Identify which cell holds the provided text, then report its [x, y] central coordinate. 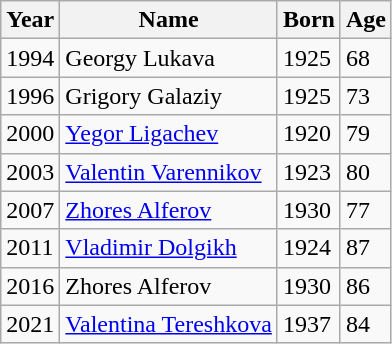
1920 [308, 134]
2003 [30, 172]
68 [366, 58]
87 [366, 248]
84 [366, 324]
Valentina Tereshkova [169, 324]
Age [366, 20]
80 [366, 172]
Vladimir Dolgikh [169, 248]
1994 [30, 58]
Year [30, 20]
2000 [30, 134]
86 [366, 286]
79 [366, 134]
Yegor Ligachev [169, 134]
Valentin Varennikov [169, 172]
Grigory Galaziy [169, 96]
2007 [30, 210]
77 [366, 210]
1937 [308, 324]
Name [169, 20]
Georgy Lukava [169, 58]
1923 [308, 172]
2016 [30, 286]
1996 [30, 96]
2021 [30, 324]
1924 [308, 248]
2011 [30, 248]
73 [366, 96]
Born [308, 20]
